Find where the given text appears and provide that cell's center as (X, Y) coordinate. 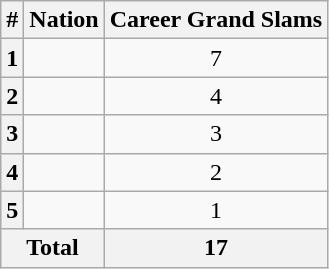
17 (216, 248)
# (12, 20)
5 (12, 210)
Total (52, 248)
Career Grand Slams (216, 20)
Nation (64, 20)
7 (216, 58)
